Identify which cell holds the provided text, then report its (x, y) central coordinate. 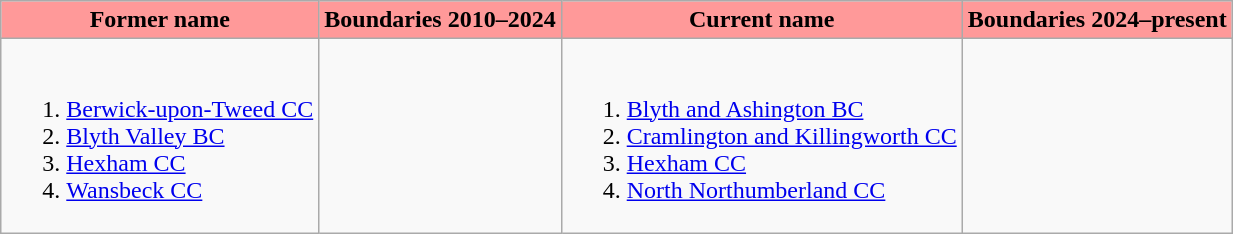
Berwick-upon-Tweed CCBlyth Valley BCHexham CCWansbeck CC (160, 136)
Boundaries 2010–2024 (440, 20)
Current name (762, 20)
Former name (160, 20)
Boundaries 2024–present (1097, 20)
Blyth and Ashington BCCramlington and Killingworth CCHexham CCNorth Northumberland CC (762, 136)
